Pinpoint the cell where the given text exists, returning its (x, y) midpoint coordinate. 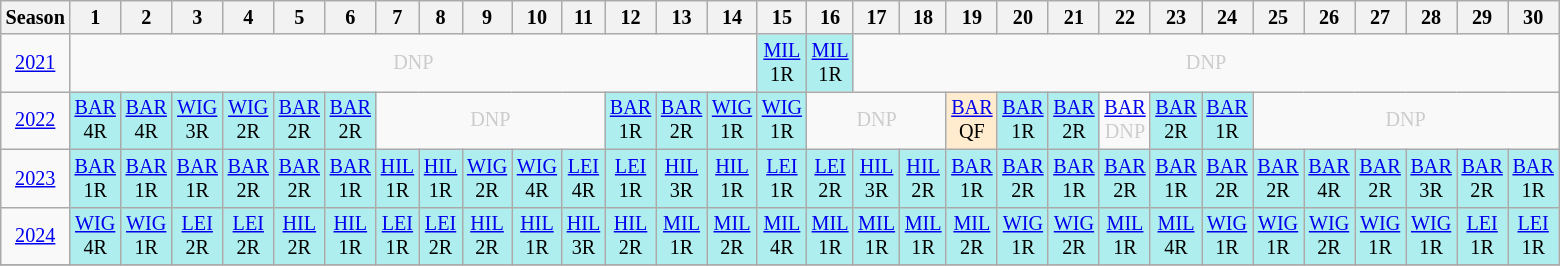
15 (782, 18)
16 (830, 18)
7 (398, 18)
4 (248, 18)
17 (876, 18)
23 (1176, 18)
BAR3R (1432, 178)
2024 (36, 236)
6 (350, 18)
9 (487, 18)
LEI4R (584, 178)
5 (300, 18)
21 (1074, 18)
Season (36, 18)
12 (630, 18)
BARDNP (1124, 121)
10 (537, 18)
2022 (36, 121)
29 (1482, 18)
3 (198, 18)
13 (682, 18)
1 (96, 18)
20 (1022, 18)
24 (1228, 18)
8 (440, 18)
WIG3R (198, 121)
11 (584, 18)
18 (924, 18)
26 (1330, 18)
2 (146, 18)
14 (732, 18)
19 (972, 18)
BARQF (972, 121)
22 (1124, 18)
25 (1278, 18)
2023 (36, 178)
28 (1432, 18)
30 (1534, 18)
27 (1380, 18)
2021 (36, 63)
